Scan for the cell matching the given text and deliver its (X, Y) coordinate at center. 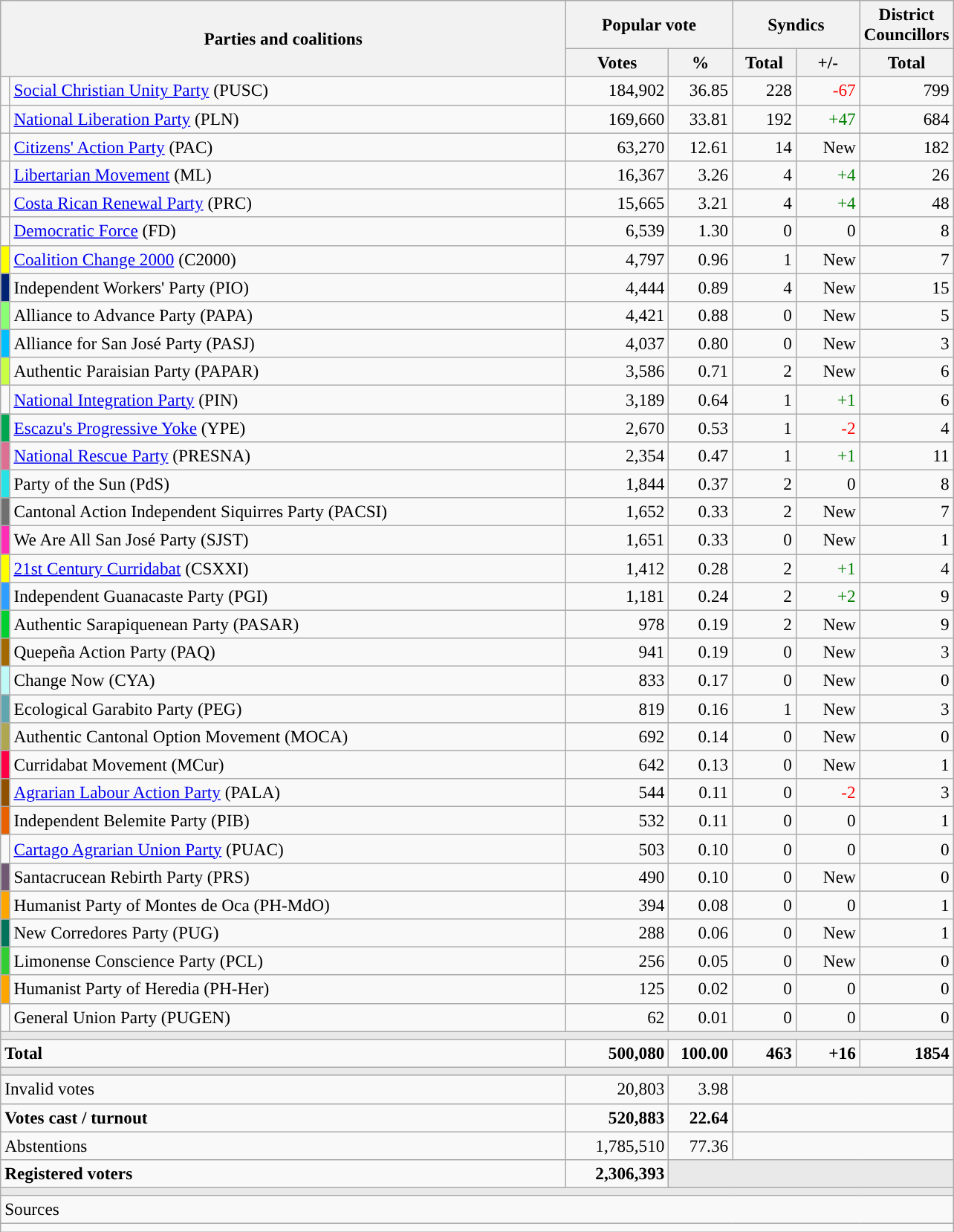
Syndics (796, 24)
Popular vote (649, 24)
Humanist Party of Montes de Oca (PH-MdO) (288, 904)
0.14 (701, 736)
Social Christian Unity Party (PUSC) (288, 91)
0.13 (701, 765)
100.00 (701, 1053)
+/- (828, 62)
544 (617, 792)
Party of the Sun (PdS) (288, 484)
642 (617, 765)
District Councillors (906, 24)
0.28 (701, 568)
Alliance for San José Party (PASJ) (288, 343)
0.37 (701, 484)
Sources (477, 1210)
Invalid votes (284, 1089)
1,412 (617, 568)
Independent Workers' Party (PIO) (288, 287)
16,367 (617, 175)
3,189 (617, 399)
Agrarian Labour Action Party (PALA) (288, 792)
4,421 (617, 315)
Escazu's Progressive Yoke (YPE) (288, 427)
Votes cast / turnout (284, 1118)
0.88 (701, 315)
26 (906, 175)
+2 (828, 596)
77.36 (701, 1145)
Humanist Party of Heredia (PH-Her) (288, 989)
National Rescue Party (PRESNA) (288, 455)
14 (765, 146)
20,803 (617, 1089)
+16 (828, 1053)
1.30 (701, 231)
2,306,393 (617, 1173)
Democratic Force (FD) (288, 231)
0.89 (701, 287)
Santacrucean Rebirth Party (PRS) (288, 877)
Limonense Conscience Party (PCL) (288, 961)
-67 (828, 91)
+47 (828, 119)
0.53 (701, 427)
Parties and coalitions (284, 39)
Independent Belemite Party (PIB) (288, 820)
63,270 (617, 146)
0.96 (701, 259)
1,785,510 (617, 1145)
256 (617, 961)
182 (906, 146)
0.64 (701, 399)
192 (765, 119)
Citizens' Action Party (PAC) (288, 146)
4,037 (617, 343)
3,586 (617, 372)
Abstentions (284, 1145)
692 (617, 736)
819 (617, 708)
490 (617, 877)
4,797 (617, 259)
15 (906, 287)
62 (617, 1017)
0.17 (701, 680)
0.16 (701, 708)
Alliance to Advance Party (PAPA) (288, 315)
12.61 (701, 146)
3.98 (701, 1089)
184,902 (617, 91)
We Are All San José Party (SJST) (288, 539)
National Liberation Party (PLN) (288, 119)
3.21 (701, 203)
978 (617, 624)
1,651 (617, 539)
48 (906, 203)
0.47 (701, 455)
Independent Guanacaste Party (PGI) (288, 596)
0.71 (701, 372)
833 (617, 680)
Curridabat Movement (MCur) (288, 765)
6,539 (617, 231)
941 (617, 652)
288 (617, 933)
Quepeña Action Party (PAQ) (288, 652)
15,665 (617, 203)
463 (765, 1053)
228 (765, 91)
Libertarian Movement (ML) (288, 175)
503 (617, 849)
National Integration Party (PIN) (288, 399)
36.85 (701, 91)
% (701, 62)
394 (617, 904)
3.26 (701, 175)
125 (617, 989)
0.24 (701, 596)
4,444 (617, 287)
532 (617, 820)
22.64 (701, 1118)
0.02 (701, 989)
0.08 (701, 904)
0.06 (701, 933)
Registered voters (284, 1173)
1,652 (617, 512)
684 (906, 119)
Cartago Agrarian Union Party (PUAC) (288, 849)
1,181 (617, 596)
21st Century Curridabat (CSXXI) (288, 568)
500,080 (617, 1053)
0.05 (701, 961)
0.01 (701, 1017)
169,660 (617, 119)
Authentic Paraisian Party (PAPAR) (288, 372)
2,670 (617, 427)
799 (906, 91)
1854 (906, 1053)
Coalition Change 2000 (C2000) (288, 259)
2,354 (617, 455)
New Corredores Party (PUG) (288, 933)
Authentic Sarapiquenean Party (PASAR) (288, 624)
11 (906, 455)
Votes (617, 62)
Cantonal Action Independent Siquirres Party (PACSI) (288, 512)
520,883 (617, 1118)
Costa Rican Renewal Party (PRC) (288, 203)
5 (906, 315)
1,844 (617, 484)
33.81 (701, 119)
0.80 (701, 343)
Authentic Cantonal Option Movement (MOCA) (288, 736)
Ecological Garabito Party (PEG) (288, 708)
General Union Party (PUGEN) (288, 1017)
Change Now (CYA) (288, 680)
